Pinpoint the cell where the given text exists, returning its [x, y] midpoint coordinate. 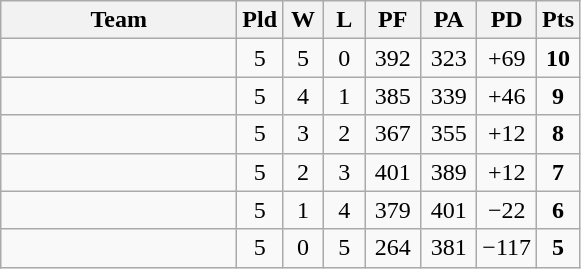
392 [393, 58]
8 [558, 134]
Team [119, 20]
355 [449, 134]
367 [393, 134]
+46 [507, 96]
379 [393, 210]
PF [393, 20]
323 [449, 58]
385 [393, 96]
PD [507, 20]
264 [393, 248]
−117 [507, 248]
6 [558, 210]
389 [449, 172]
381 [449, 248]
Pld [260, 20]
Pts [558, 20]
L [344, 20]
−22 [507, 210]
9 [558, 96]
W [304, 20]
339 [449, 96]
10 [558, 58]
PA [449, 20]
+69 [507, 58]
7 [558, 172]
